Determine the [x, y] coordinate at the center of the cell enclosing the given text.  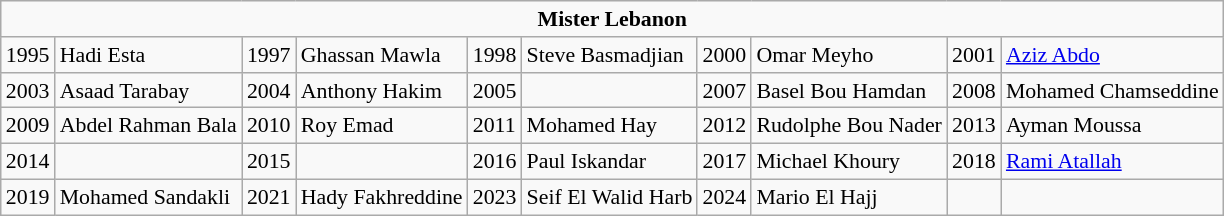
Mario El Hajj [849, 197]
Rami Atallah [1112, 161]
Aziz Abdo [1112, 54]
2014 [28, 161]
2011 [495, 125]
1995 [28, 54]
2008 [974, 90]
2013 [974, 125]
Paul Iskandar [610, 161]
Mohamed Sandakli [148, 197]
2003 [28, 90]
2023 [495, 197]
2009 [28, 125]
2000 [724, 54]
Asaad Tarabay [148, 90]
Mohamed Hay [610, 125]
Hady Fakhreddine [382, 197]
2021 [269, 197]
Steve Basmadjian [610, 54]
Roy Emad [382, 125]
Rudolphe Bou Nader [849, 125]
Mohamed Chamseddine [1112, 90]
2007 [724, 90]
Abdel Rahman Bala [148, 125]
2004 [269, 90]
2019 [28, 197]
Michael Khoury [849, 161]
Ghassan Mawla [382, 54]
2001 [974, 54]
2017 [724, 161]
2012 [724, 125]
1998 [495, 54]
Omar Meyho [849, 54]
2018 [974, 161]
Hadi Esta [148, 54]
2016 [495, 161]
2005 [495, 90]
Ayman Moussa [1112, 125]
Seif El Walid Harb [610, 197]
Anthony Hakim [382, 90]
Mister Lebanon [612, 18]
1997 [269, 54]
Basel Bou Hamdan [849, 90]
2015 [269, 161]
2010 [269, 125]
2024 [724, 197]
